Identify which cell holds the provided text, then report its [X, Y] central coordinate. 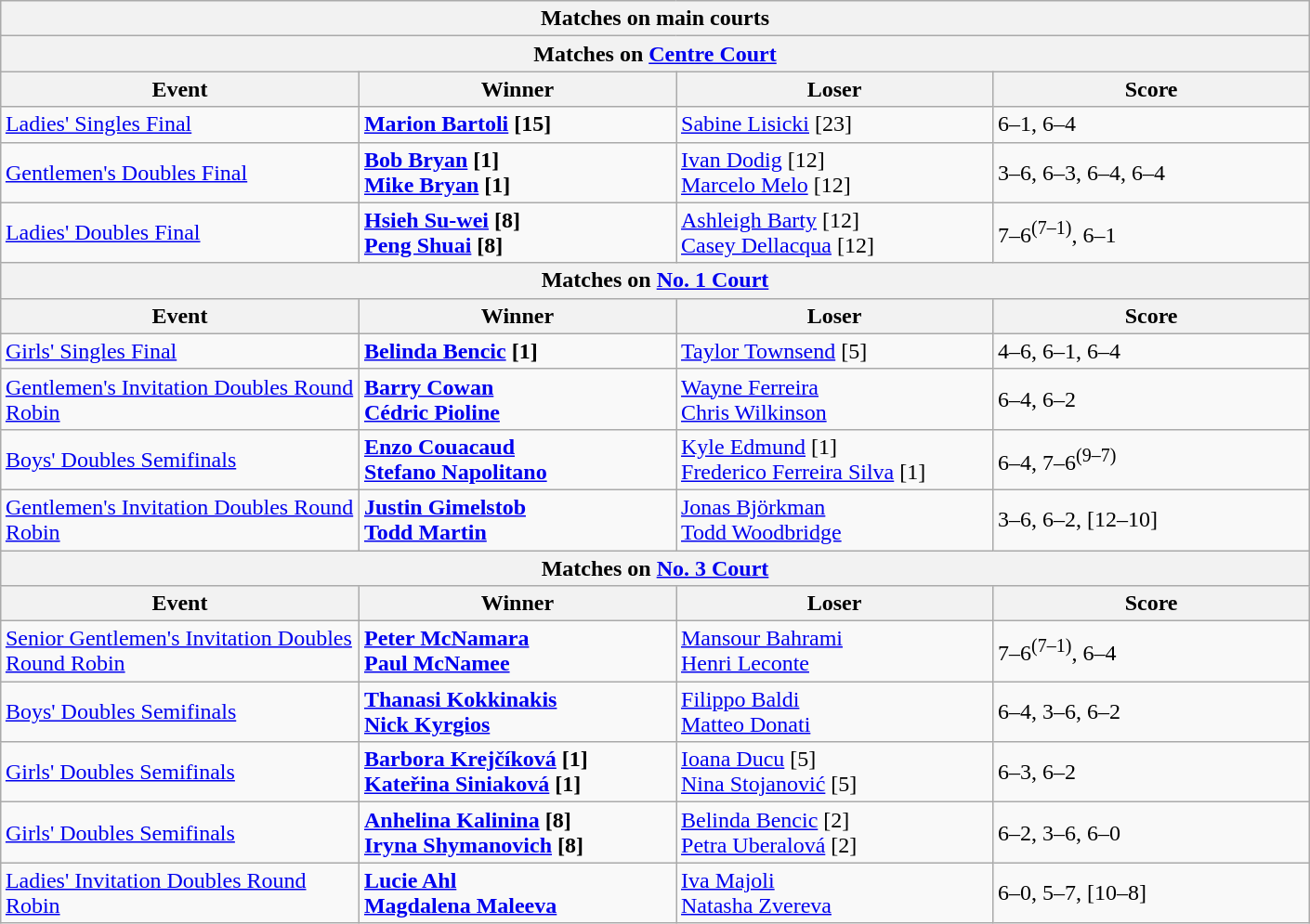
6–4, 7–6(9–7) [1152, 459]
6–2, 3–6, 6–0 [1152, 832]
6–4, 6–2 [1152, 399]
Ioana Ducu [5] Nina Stojanović [5] [834, 773]
7–6(7–1), 6–1 [1152, 232]
6–4, 3–6, 6–2 [1152, 711]
6–3, 6–2 [1152, 773]
Enzo Couacaud Stefano Napolitano [517, 459]
Sabine Lisicki [23] [834, 124]
3–6, 6–2, [12–10] [1152, 520]
Gentlemen's Doubles Final [179, 173]
Iva Majoli Natasha Zvereva [834, 893]
Peter McNamara Paul McNamee [517, 652]
Kyle Edmund [1] Frederico Ferreira Silva [1] [834, 459]
Wayne Ferreira Chris Wilkinson [834, 399]
4–6, 6–1, 6–4 [1152, 351]
Justin Gimelstob Todd Martin [517, 520]
Girls' Singles Final [179, 351]
Ladies' Doubles Final [179, 232]
Jonas Björkman Todd Woodbridge [834, 520]
Matches on No. 1 Court [654, 280]
3–6, 6–3, 6–4, 6–4 [1152, 173]
Filippo Baldi Matteo Donati [834, 711]
Belinda Bencic [1] [517, 351]
Bob Bryan [1] Mike Bryan [1] [517, 173]
Ivan Dodig [12] Marcelo Melo [12] [834, 173]
Belinda Bencic [2] Petra Uberalová [2] [834, 832]
Anhelina Kalinina [8] Iryna Shymanovich [8] [517, 832]
6–0, 5–7, [10–8] [1152, 893]
7–6(7–1), 6–4 [1152, 652]
Taylor Townsend [5] [834, 351]
6–1, 6–4 [1152, 124]
Hsieh Su-wei [8] Peng Shuai [8] [517, 232]
Matches on No. 3 Court [654, 567]
Barry Cowan Cédric Pioline [517, 399]
Matches on main courts [654, 19]
Ladies' Invitation Doubles Round Robin [179, 893]
Barbora Krejčíková [1] Kateřina Siniaková [1] [517, 773]
Ladies' Singles Final [179, 124]
Ashleigh Barty [12] Casey Dellacqua [12] [834, 232]
Mansour Bahrami Henri Leconte [834, 652]
Marion Bartoli [15] [517, 124]
Thanasi Kokkinakis Nick Kyrgios [517, 711]
Matches on Centre Court [654, 54]
Senior Gentlemen's Invitation Doubles Round Robin [179, 652]
Lucie Ahl Magdalena Maleeva [517, 893]
